For the text-containing cell, return its midpoint in [X, Y] coordinate format. 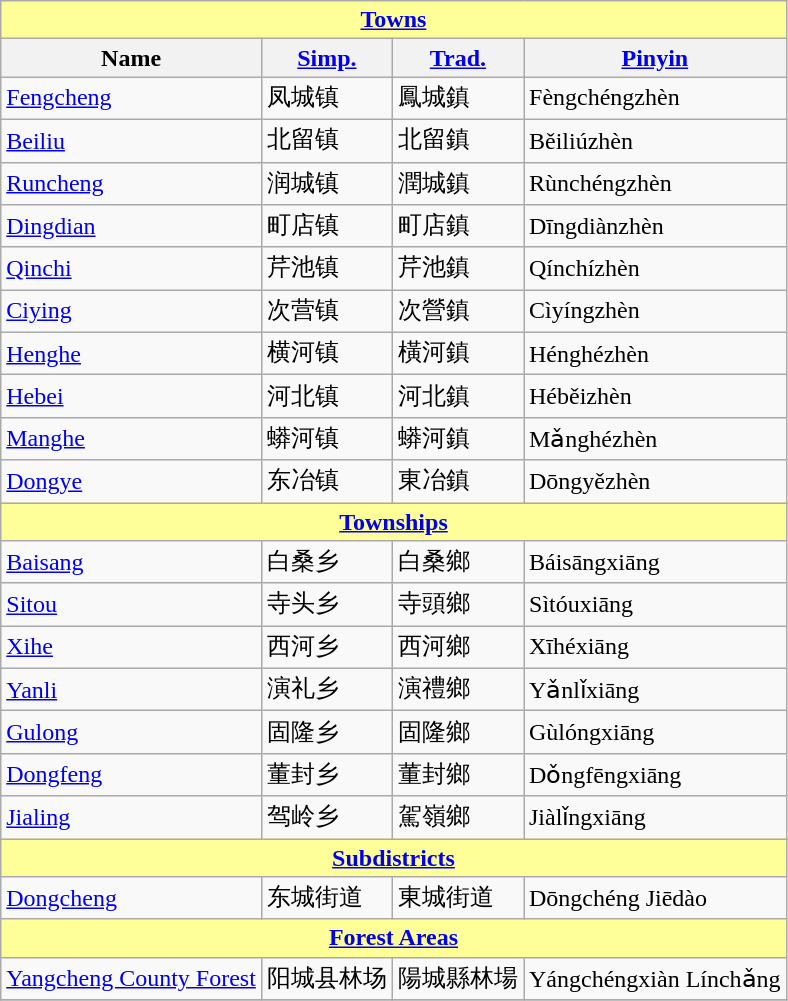
演礼乡 [326, 690]
Qínchízhèn [656, 268]
Yángchéngxiàn Línchǎng [656, 978]
次營鎮 [458, 312]
Yǎnlǐxiāng [656, 690]
町店镇 [326, 226]
寺头乡 [326, 604]
Manghe [132, 438]
Xīhéxiāng [656, 648]
润城镇 [326, 184]
西河鄉 [458, 648]
Henghe [132, 354]
蟒河镇 [326, 438]
Baisang [132, 562]
Běiliúzhèn [656, 140]
潤城鎮 [458, 184]
Hénghézhèn [656, 354]
Beiliu [132, 140]
Gulong [132, 732]
Pinyin [656, 58]
驾岭乡 [326, 818]
Sìtóuxiāng [656, 604]
東城街道 [458, 898]
鳳城鎮 [458, 98]
阳城县林场 [326, 978]
次营镇 [326, 312]
白桑乡 [326, 562]
Rùnchéngzhèn [656, 184]
河北镇 [326, 396]
演禮鄉 [458, 690]
Name [132, 58]
Dongcheng [132, 898]
Jiàlǐngxiāng [656, 818]
寺頭鄉 [458, 604]
町店鎮 [458, 226]
Báisāngxiāng [656, 562]
橫河鎮 [458, 354]
北留镇 [326, 140]
Dīngdiànzhèn [656, 226]
Gùlóngxiāng [656, 732]
Dǒngfēngxiāng [656, 774]
凤城镇 [326, 98]
芹池鎮 [458, 268]
Townships [394, 521]
Dongye [132, 482]
Dōngchéng Jiēdào [656, 898]
東冶鎮 [458, 482]
西河乡 [326, 648]
白桑鄉 [458, 562]
横河镇 [326, 354]
Simp. [326, 58]
Hebei [132, 396]
Cìyíngzhèn [656, 312]
固隆乡 [326, 732]
Ciying [132, 312]
Towns [394, 20]
Dongfeng [132, 774]
Subdistricts [394, 857]
Sitou [132, 604]
Runcheng [132, 184]
Mǎnghézhèn [656, 438]
Dingdian [132, 226]
駕嶺鄉 [458, 818]
董封鄉 [458, 774]
Yanli [132, 690]
Dōngyězhèn [656, 482]
Yangcheng County Forest [132, 978]
Qinchi [132, 268]
芹池镇 [326, 268]
东冶镇 [326, 482]
董封乡 [326, 774]
东城街道 [326, 898]
北留鎮 [458, 140]
Jialing [132, 818]
蟒河鎮 [458, 438]
Xihe [132, 648]
Héběizhèn [656, 396]
陽城縣林場 [458, 978]
Forest Areas [394, 938]
Fèngchéngzhèn [656, 98]
Trad. [458, 58]
Fengcheng [132, 98]
固隆鄉 [458, 732]
河北鎮 [458, 396]
